Return [X, Y] of the center of cell containing provided text 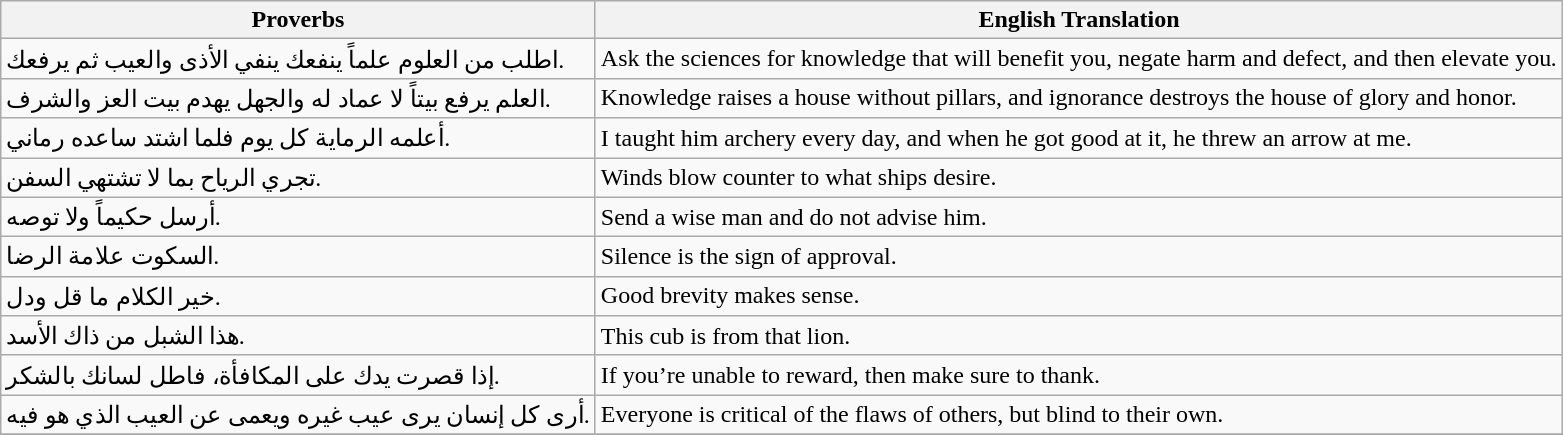
اطلب من العلوم علماً ينفعك ينفي الأذى والعيب ثم يرفعك. [298, 59]
I taught him archery every day, and when he got good at it, he threw an arrow at me. [1078, 138]
تجري الرياح بما لا تشتهي السفن. [298, 178]
خير الكلام ما قل ودل. [298, 296]
إذا قصرت يدك على المكافأة، فاطل لسانك بالشكر. [298, 375]
العلم يرفع بيتاً لا عماد له والجهل يهدم بيت العز والشرف. [298, 98]
أعلمه الرماية كل يوم فلما اشتد ساعده رماني. [298, 138]
هذا الشبل من ذاك الأسد. [298, 336]
Winds blow counter to what ships desire. [1078, 178]
This cub is from that lion. [1078, 336]
Everyone is critical of the flaws of others, but blind to their own. [1078, 415]
English Translation [1078, 20]
Proverbs [298, 20]
السكوت علامة الرضا. [298, 257]
Ask the sciences for knowledge that will benefit you, negate harm and defect, and then elevate you. [1078, 59]
أرى كل إنسان يرى عيب غيره ويعمى عن العيب الذي هو فيه. [298, 415]
Send a wise man and do not advise him. [1078, 217]
If you’re unable to reward, then make sure to thank. [1078, 375]
Silence is the sign of approval. [1078, 257]
Knowledge raises a house without pillars, and ignorance destroys the house of glory and honor. [1078, 98]
Good brevity makes sense. [1078, 296]
أرسل حكيماً ولا توصه. [298, 217]
